Output the (X, Y) coordinate of the center of the cell containing the given text.  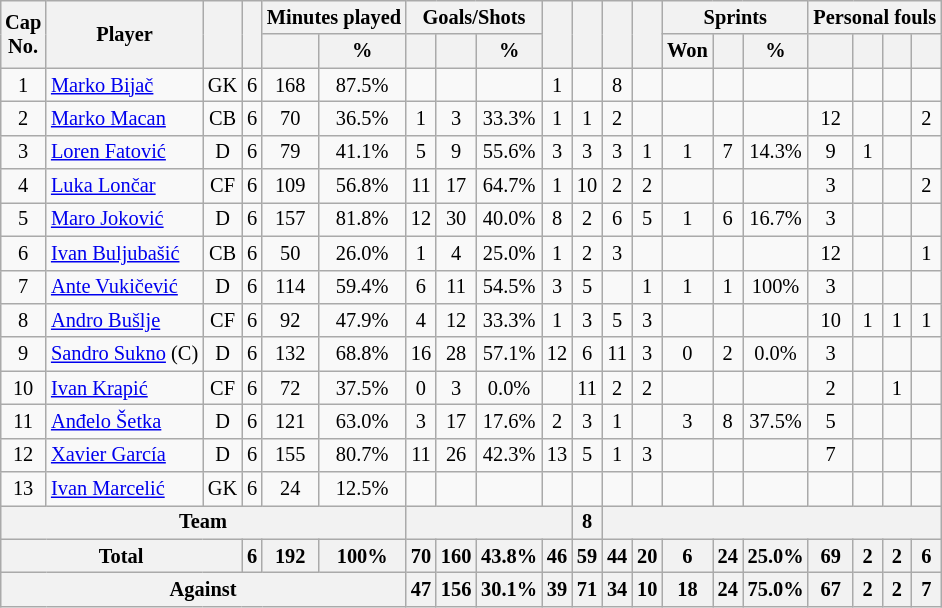
Maro Joković (124, 219)
157 (290, 219)
42.3% (509, 455)
160 (456, 556)
Marko Bijač (124, 85)
30 (456, 219)
156 (456, 589)
47.9% (362, 320)
26 (456, 455)
Ivan Buljubašić (124, 253)
Player (124, 34)
47 (421, 589)
16 (421, 354)
54.5% (509, 287)
64.7% (509, 186)
16.7% (776, 219)
18 (687, 589)
44 (617, 556)
41.1% (362, 152)
Marko Macan (124, 118)
Andro Bušlje (124, 320)
Xavier García (124, 455)
26.0% (362, 253)
59.4% (362, 287)
40.0% (509, 219)
69 (830, 556)
Loren Fatović (124, 152)
46 (557, 556)
Minutes played (334, 17)
17.6% (509, 421)
56.8% (362, 186)
Sprints (735, 17)
28 (456, 354)
Ivan Marcelić (124, 489)
Sandro Sukno (C) (124, 354)
155 (290, 455)
80.7% (362, 455)
Against (203, 589)
Luka Lončar (124, 186)
Ivan Krapić (124, 388)
50 (290, 253)
43.8% (509, 556)
132 (290, 354)
121 (290, 421)
Total (121, 556)
12.5% (362, 489)
Team (203, 522)
168 (290, 85)
Anđelo Šetka (124, 421)
67 (830, 589)
87.5% (362, 85)
109 (290, 186)
36.5% (362, 118)
71 (587, 589)
92 (290, 320)
Ante Vukičević (124, 287)
55.6% (509, 152)
34 (617, 589)
20 (647, 556)
30.1% (509, 589)
114 (290, 287)
75.0% (776, 589)
72 (290, 388)
14.3% (776, 152)
68.8% (362, 354)
192 (290, 556)
63.0% (362, 421)
Personal fouls (874, 17)
CapNo. (23, 34)
59 (587, 556)
39 (557, 589)
81.8% (362, 219)
57.1% (509, 354)
79 (290, 152)
Won (687, 51)
Goals/Shots (474, 17)
